Locate the cell with the specified text and output its (x, y) center coordinate. 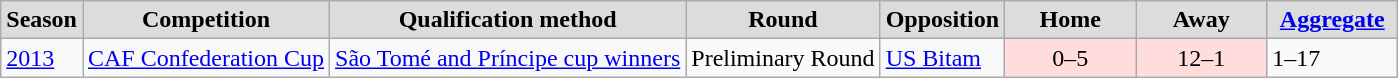
CAF Confederation Cup (206, 58)
Competition (206, 20)
São Tomé and Príncipe cup winners (508, 58)
Round (783, 20)
Home (1070, 20)
12–1 (1202, 58)
0–5 (1070, 58)
Qualification method (508, 20)
Away (1202, 20)
Preliminary Round (783, 58)
1–17 (1332, 58)
Season (42, 20)
Aggregate (1332, 20)
2013 (42, 58)
Opposition (942, 20)
US Bitam (942, 58)
